Scan for the cell matching the given text and deliver its [x, y] coordinate at center. 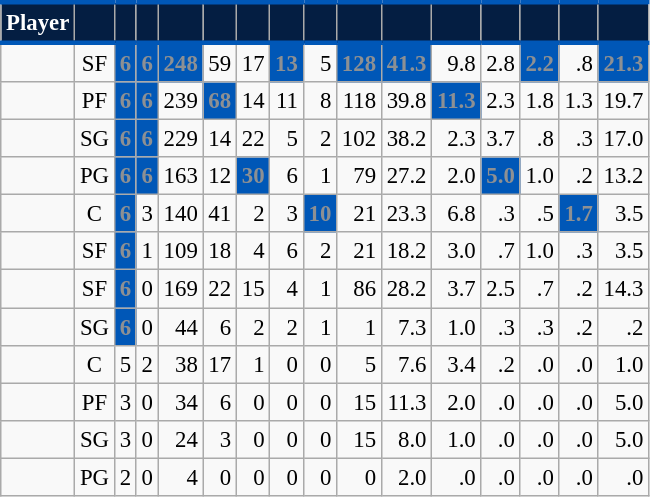
10 [320, 214]
18.2 [406, 251]
140 [180, 214]
8.0 [406, 439]
239 [180, 101]
23.3 [406, 214]
8 [320, 101]
13 [286, 62]
28.2 [406, 289]
30 [252, 176]
79 [360, 176]
41 [220, 214]
27.2 [406, 176]
109 [180, 251]
34 [180, 402]
18 [220, 251]
102 [360, 139]
7.6 [406, 364]
68 [220, 101]
13.2 [623, 176]
59 [220, 62]
2.5 [500, 289]
9.8 [456, 62]
2.2 [540, 62]
3.0 [456, 251]
Player [38, 22]
11 [286, 101]
19.7 [623, 101]
17.0 [623, 139]
39.8 [406, 101]
128 [360, 62]
118 [360, 101]
1.3 [578, 101]
38.2 [406, 139]
3.4 [456, 364]
24 [180, 439]
7.3 [406, 327]
229 [180, 139]
248 [180, 62]
41.3 [406, 62]
86 [360, 289]
2.8 [500, 62]
44 [180, 327]
38 [180, 364]
.5 [540, 214]
1.8 [540, 101]
163 [180, 176]
169 [180, 289]
6.8 [456, 214]
21.3 [623, 62]
1.7 [578, 214]
12 [220, 176]
14.3 [623, 289]
